From the cell containing the given text, extract its center point as (X, Y) coordinate. 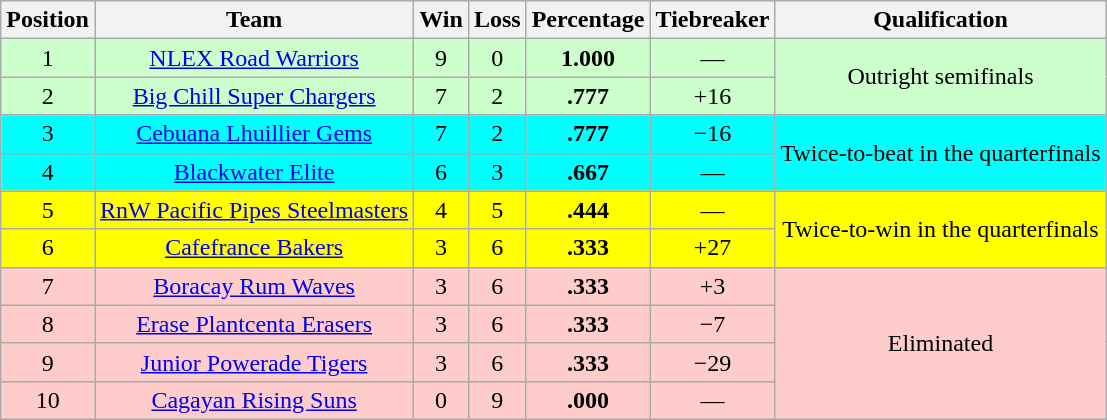
−16 (712, 134)
Twice-to-win in the quarterfinals (940, 229)
Big Chill Super Chargers (254, 96)
.444 (588, 210)
Twice-to-beat in the quarterfinals (940, 153)
NLEX Road Warriors (254, 58)
Percentage (588, 20)
Eliminated (940, 343)
Erase Plantcenta Erasers (254, 324)
Qualification (940, 20)
1.000 (588, 58)
Junior Powerade Tigers (254, 362)
Outright semifinals (940, 77)
10 (48, 400)
.000 (588, 400)
Win (442, 20)
1 (48, 58)
−29 (712, 362)
Position (48, 20)
Boracay Rum Waves (254, 286)
.667 (588, 172)
+16 (712, 96)
Cebuana Lhuillier Gems (254, 134)
Blackwater Elite (254, 172)
+3 (712, 286)
Loss (497, 20)
Cagayan Rising Suns (254, 400)
8 (48, 324)
Team (254, 20)
Cafefrance Bakers (254, 248)
+27 (712, 248)
−7 (712, 324)
Tiebreaker (712, 20)
RnW Pacific Pipes Steelmasters (254, 210)
